Detect which cell encompasses the target text, then output its (X, Y) center coordinate. 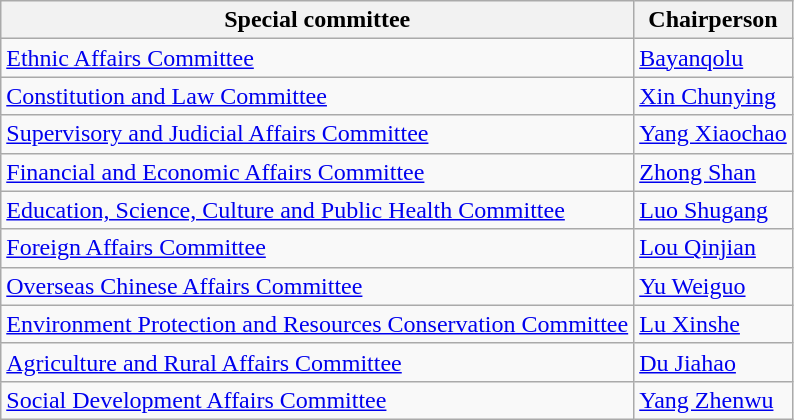
Lou Qinjian (714, 248)
Social Development Affairs Committee (318, 400)
Zhong Shan (714, 172)
Constitution and Law Committee (318, 96)
Supervisory and Judicial Affairs Committee (318, 134)
Chairperson (714, 20)
Environment Protection and Resources Conservation Committee (318, 324)
Yang Xiaochao (714, 134)
Education, Science, Culture and Public Health Committee (318, 210)
Lu Xinshe (714, 324)
Financial and Economic Affairs Committee (318, 172)
Bayanqolu (714, 58)
Yu Weiguo (714, 286)
Overseas Chinese Affairs Committee (318, 286)
Special committee (318, 20)
Xin Chunying (714, 96)
Agriculture and Rural Affairs Committee (318, 362)
Luo Shugang (714, 210)
Yang Zhenwu (714, 400)
Foreign Affairs Committee (318, 248)
Ethnic Affairs Committee (318, 58)
Du Jiahao (714, 362)
